Find where the given text appears and provide that cell's center as (X, Y) coordinate. 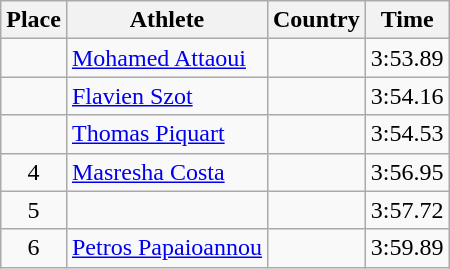
Thomas Piquart (166, 134)
3:53.89 (407, 58)
Flavien Szot (166, 96)
Place (34, 20)
Athlete (166, 20)
5 (34, 210)
Time (407, 20)
3:54.53 (407, 134)
Mohamed Attaoui (166, 58)
3:56.95 (407, 172)
Country (316, 20)
6 (34, 248)
3:57.72 (407, 210)
Masresha Costa (166, 172)
3:59.89 (407, 248)
Petros Papaioannou (166, 248)
3:54.16 (407, 96)
4 (34, 172)
